Find where the given text appears and provide that cell's center as (X, Y) coordinate. 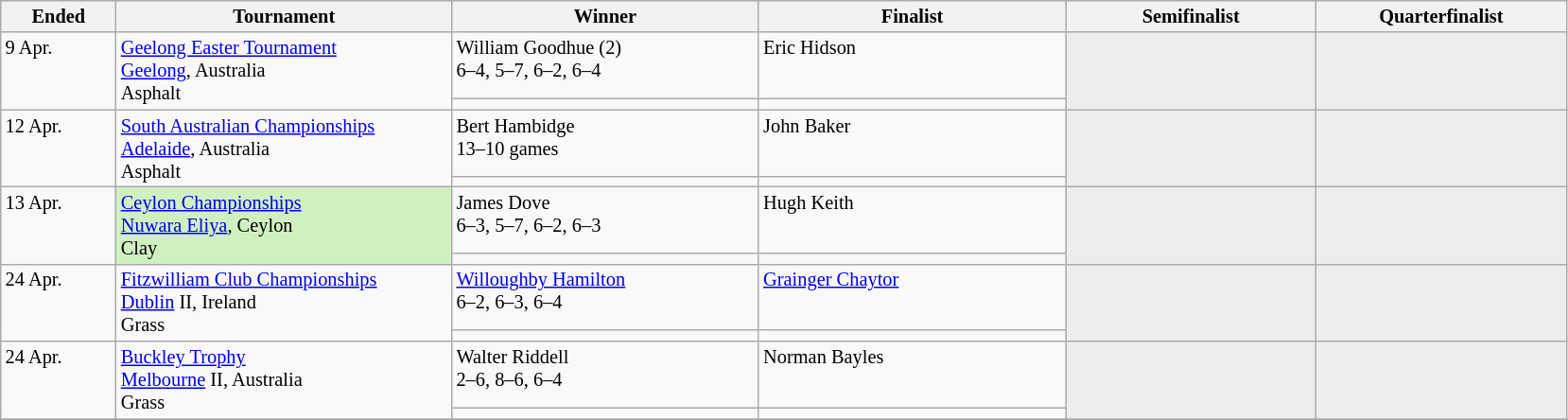
James Dove6–3, 5–7, 6–2, 6–3 (605, 219)
9 Apr. (59, 71)
Winner (605, 16)
Finalist (912, 16)
Buckley TrophyMelbourne II, AustraliaGrass (284, 380)
Fitzwilliam Club ChampionshipsDublin II, IrelandGrass (284, 303)
Ceylon ChampionshipsNuwara Eliya, CeylonClay (284, 225)
William Goodhue (2)6–4, 5–7, 6–2, 6–4 (605, 65)
Norman Bayles (912, 375)
Walter Riddell2–6, 8–6, 6–4 (605, 375)
Geelong Easter TournamentGeelong, AustraliaAsphalt (284, 71)
Willoughby Hamilton6–2, 6–3, 6–4 (605, 297)
12 Apr. (59, 149)
Grainger Chaytor (912, 297)
13 Apr. (59, 225)
Tournament (284, 16)
Eric Hidson (912, 65)
Semifinalist (1192, 16)
John Baker (912, 143)
Bert Hambidge 13–10 games (605, 143)
Hugh Keith (912, 219)
Ended (59, 16)
South Australian ChampionshipsAdelaide, AustraliaAsphalt (284, 149)
Quarterfinalist (1441, 16)
